Pinpoint the cell where the given text exists, returning its [x, y] midpoint coordinate. 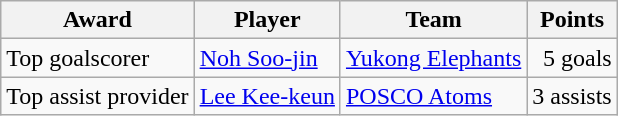
Top assist provider [98, 96]
POSCO Atoms [433, 96]
Team [433, 20]
Noh Soo-jin [267, 58]
Lee Kee-keun [267, 96]
Award [98, 20]
Yukong Elephants [433, 58]
Points [572, 20]
Top goalscorer [98, 58]
3 assists [572, 96]
5 goals [572, 58]
Player [267, 20]
